Determine the (X, Y) coordinate at the center of the cell enclosing the given text.  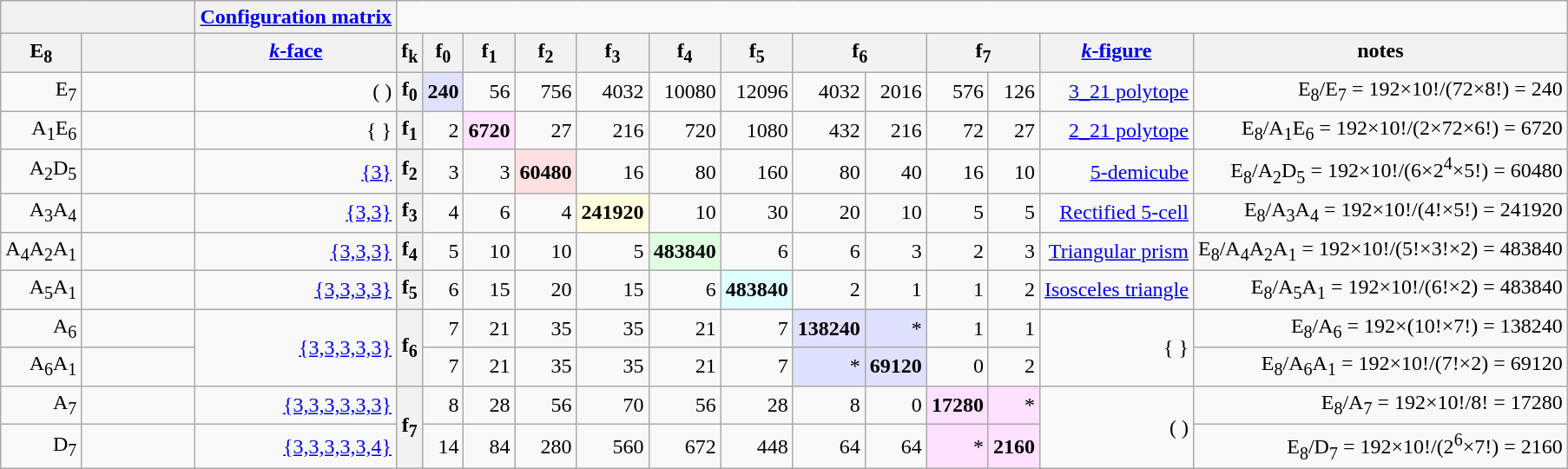
720 (684, 130)
1080 (757, 130)
E8/A2D5 = 192×10!/(6×24×5!) = 60480 (1380, 172)
A1E6 (42, 130)
240 (443, 91)
E8/A6A1 = 192×10!/(7!×2) = 69120 (1380, 367)
{3} (296, 172)
{3,3,3,3,3} (296, 347)
2160 (1014, 446)
5-demicube (1117, 172)
E8 (42, 53)
E8/A4A2A1 = 192×10!/(5!×3!×2) = 483840 (1380, 251)
40 (896, 172)
E8/A7 = 192×10!/8! = 17280 (1380, 405)
A4A2A1 (42, 251)
A7 (42, 405)
A5A1 (42, 289)
A2D5 (42, 172)
{3,3,3} (296, 251)
Rectified 5-cell (1117, 213)
A3A4 (42, 213)
70 (613, 405)
6720 (490, 130)
{3,3,3,3,3,3} (296, 405)
E8/A1E6 = 192×10!/(2×72×6!) = 6720 (1380, 130)
Isosceles triangle (1117, 289)
E7 (42, 91)
A6 (42, 328)
560 (613, 446)
72 (957, 130)
Triangular prism (1117, 251)
14 (443, 446)
E8/A3A4 = 192×10!/(4!×5!) = 241920 (1380, 213)
notes (1380, 53)
2_21 polytope (1117, 130)
280 (545, 446)
672 (684, 446)
D7 (42, 446)
576 (957, 91)
fk (410, 53)
E8/E7 = 192×10!/(72×8!) = 240 (1380, 91)
{3,3,3,3} (296, 289)
10080 (684, 91)
84 (490, 446)
E8/D7 = 192×10!/(26×7!) = 2160 (1380, 446)
E8/A6 = 192×(10!×7!) = 138240 (1380, 328)
A6A1 (42, 367)
60480 (545, 172)
E8/A5A1 = 192×10!/(6!×2) = 483840 (1380, 289)
12096 (757, 91)
k-face (296, 53)
Configuration matrix (296, 17)
241920 (613, 213)
k-figure (1117, 53)
432 (828, 130)
17280 (957, 405)
{3,3} (296, 213)
30 (757, 213)
138240 (828, 328)
{3,3,3,3,3,4} (296, 446)
756 (545, 91)
2016 (896, 91)
3_21 polytope (1117, 91)
448 (757, 446)
160 (757, 172)
69120 (896, 367)
126 (1014, 91)
